Return [x, y] of the center of cell containing provided text 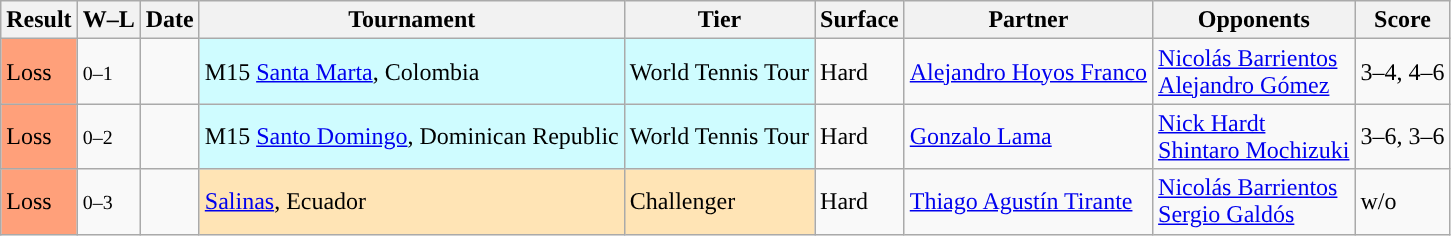
Alejandro Hoyos Franco [1028, 72]
Challenger [719, 202]
Tier [719, 20]
Tournament [412, 20]
Salinas, Ecuador [412, 202]
0–1 [108, 72]
3–4, 4–6 [1402, 72]
0–2 [108, 136]
3–6, 3–6 [1402, 136]
W–L [108, 20]
M15 Santa Marta, Colombia [412, 72]
Gonzalo Lama [1028, 136]
Score [1402, 20]
Nicolás Barrientos Sergio Galdós [1254, 202]
Surface [860, 20]
Nicolás Barrientos Alejandro Gómez [1254, 72]
Partner [1028, 20]
M15 Santo Domingo, Dominican Republic [412, 136]
w/o [1402, 202]
Nick Hardt Shintaro Mochizuki [1254, 136]
Opponents [1254, 20]
Result [39, 20]
0–3 [108, 202]
Thiago Agustín Tirante [1028, 202]
Date [170, 20]
